Identify which cell holds the provided text, then report its [x, y] central coordinate. 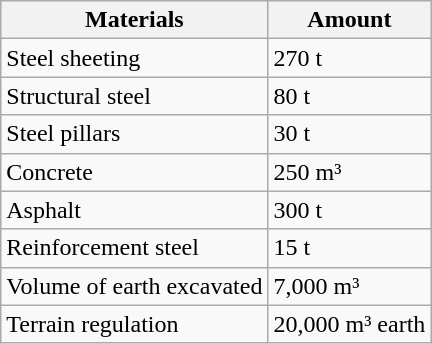
Reinforcement steel [134, 248]
Steel pillars [134, 134]
250 m³ [350, 172]
Volume of earth excavated [134, 286]
20,000 m³ earth [350, 324]
15 t [350, 248]
Asphalt [134, 210]
Concrete [134, 172]
Structural steel [134, 96]
Terrain regulation [134, 324]
Materials [134, 20]
300 t [350, 210]
Amount [350, 20]
80 t [350, 96]
7,000 m³ [350, 286]
270 t [350, 58]
Steel sheeting [134, 58]
30 t [350, 134]
